Determine the [x, y] coordinate at the center of the cell enclosing the given text.  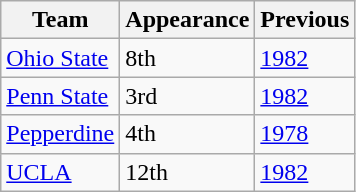
12th [188, 172]
Pepperdine [60, 134]
Penn State [60, 96]
Previous [305, 20]
Appearance [188, 20]
UCLA [60, 172]
Ohio State [60, 58]
4th [188, 134]
Team [60, 20]
8th [188, 58]
3rd [188, 96]
1978 [305, 134]
